Capture the cell that displays the provided text and extract its [X, Y] central coordinate. 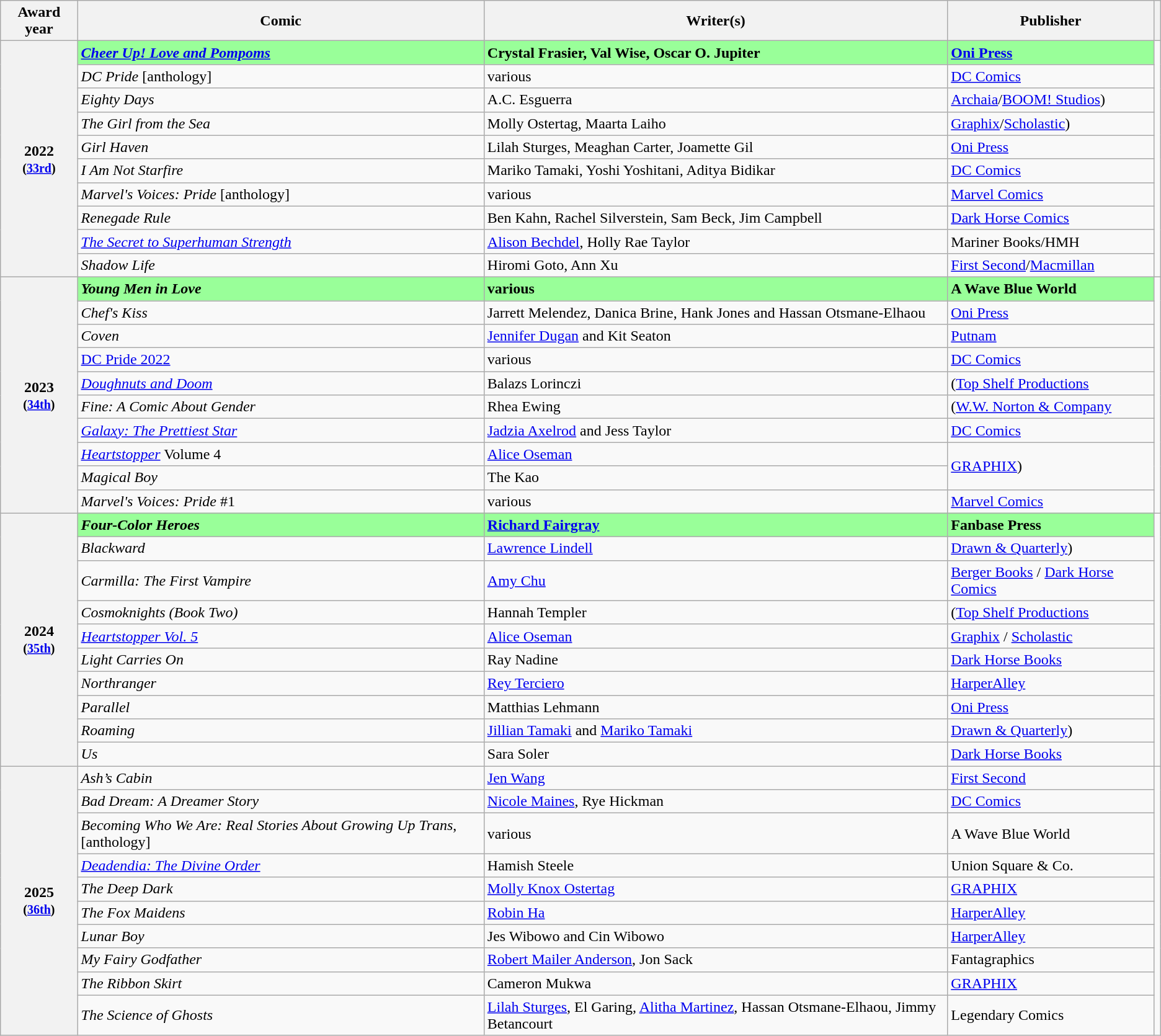
Lawrence Lindell [716, 548]
2025(36th) [39, 901]
Four-Color Heroes [280, 525]
Matthias Lehmann [716, 707]
Dark Horse Comics [1051, 218]
Publisher [1051, 21]
Sara Soler [716, 754]
Amy Chu [716, 581]
Hannah Templer [716, 612]
First Second/Macmillan [1051, 265]
Carmilla: The First Vampire [280, 581]
Magical Boy [280, 478]
Deadendia: The Divine Order [280, 865]
Rey Terciero [716, 683]
Balazs Lorinczi [716, 383]
Ben Kahn, Rachel Silverstein, Sam Beck, Jim Campbell [716, 218]
Union Square & Co. [1051, 865]
First Second [1051, 778]
Molly Knox Ostertag [716, 889]
Light Carries On [280, 659]
Archaia/BOOM! Studios) [1051, 100]
The Girl from the Sea [280, 123]
Cheer Up! Love and Pompoms [280, 53]
Hiromi Goto, Ann Xu [716, 265]
Nicole Maines, Rye Hickman [716, 802]
Roaming [280, 731]
Hamish Steele [716, 865]
The Ribbon Skirt [280, 983]
Lunar Boy [280, 936]
Marvel's Voices: Pride [anthology] [280, 194]
Heartstopper Vol. 5 [280, 636]
GRAPHIX) [1051, 466]
Ray Nadine [716, 659]
(W.W. Norton & Company [1051, 407]
Parallel [280, 707]
Graphix / Scholastic [1051, 636]
A.C. Esguerra [716, 100]
Graphix/Scholastic) [1051, 123]
Doughnuts and Doom [280, 383]
Becoming Who We Are: Real Stories About Growing Up Trans, [anthology] [280, 834]
Lilah Sturges, Meaghan Carter, Joamette Gil [716, 147]
Legendary Comics [1051, 1015]
Robert Mailer Anderson, Jon Sack [716, 960]
The Fox Maidens [280, 913]
Jennifer Dugan and Kit Seaton [716, 336]
Jes Wibowo and Cin Wibowo [716, 936]
Galaxy: The Prettiest Star [280, 431]
2024(35th) [39, 640]
Northranger [280, 683]
Chef's Kiss [280, 312]
Lilah Sturges, El Garing, Alitha Martinez, Hassan Otsmane-Elhaou, Jimmy Betancourt [716, 1015]
Alison Bechdel, Holly Rae Taylor [716, 241]
2022(33rd) [39, 159]
Award year [39, 21]
Jen Wang [716, 778]
Us [280, 754]
DC Pride [anthology] [280, 76]
Putnam [1051, 336]
My Fairy Godfather [280, 960]
Jillian Tamaki and Mariko Tamaki [716, 731]
Fine: A Comic About Gender [280, 407]
Comic [280, 21]
Young Men in Love [280, 288]
Jarrett Melendez, Danica Brine, Hank Jones and Hassan Otsmane-Elhaou [716, 312]
The Kao [716, 478]
The Deep Dark [280, 889]
Bad Dream: A Dreamer Story [280, 802]
Fantagraphics [1051, 960]
Cameron Mukwa [716, 983]
Eighty Days [280, 100]
Ash’s Cabin [280, 778]
Rhea Ewing [716, 407]
Blackward [280, 548]
2023(34th) [39, 395]
Coven [280, 336]
The Science of Ghosts [280, 1015]
I Am Not Starfire [280, 171]
Molly Ostertag, Maarta Laiho [716, 123]
Heartstopper Volume 4 [280, 454]
Cosmoknights (Book Two) [280, 612]
Jadzia Axelrod and Jess Taylor [716, 431]
DC Pride 2022 [280, 360]
Shadow Life [280, 265]
Fanbase Press [1051, 525]
Berger Books / Dark Horse Comics [1051, 581]
Writer(s) [716, 21]
Mariner Books/HMH [1051, 241]
Renegade Rule [280, 218]
Richard Fairgray [716, 525]
Crystal Frasier, Val Wise, Oscar O. Jupiter [716, 53]
Mariko Tamaki, Yoshi Yoshitani, Aditya Bidikar [716, 171]
Girl Haven [280, 147]
Marvel's Voices: Pride #1 [280, 501]
Robin Ha [716, 913]
The Secret to Superhuman Strength [280, 241]
